Extract the [x, y] coordinate from the center of the cell holding the provided text.  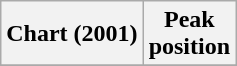
Chart (2001) [72, 34]
Peakposition [189, 34]
